Return the [x, y] coordinate for the center point of the cell that contains the specified text.  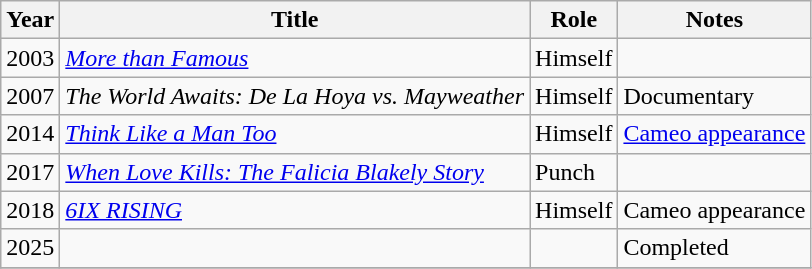
Notes [714, 20]
6IX RISING [295, 210]
More than Famous [295, 58]
2014 [30, 134]
2025 [30, 248]
Role [574, 20]
2007 [30, 96]
2017 [30, 172]
Documentary [714, 96]
When Love Kills: The Falicia Blakely Story [295, 172]
Think Like a Man Too [295, 134]
2003 [30, 58]
The World Awaits: De La Hoya vs. Mayweather [295, 96]
Title [295, 20]
Completed [714, 248]
Punch [574, 172]
Year [30, 20]
2018 [30, 210]
